Locate the cell with the specified text and output its [x, y] center coordinate. 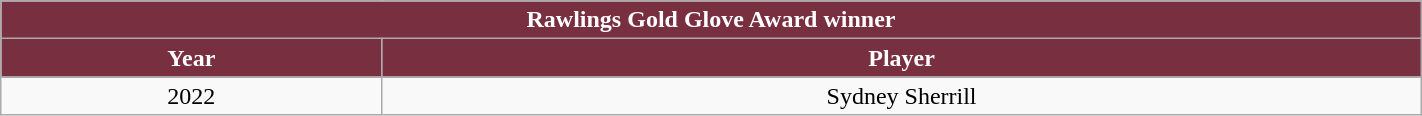
Year [192, 58]
Rawlings Gold Glove Award winner [711, 20]
Sydney Sherrill [902, 96]
2022 [192, 96]
Player [902, 58]
